Determine the (X, Y) coordinate at the center of the cell enclosing the given text.  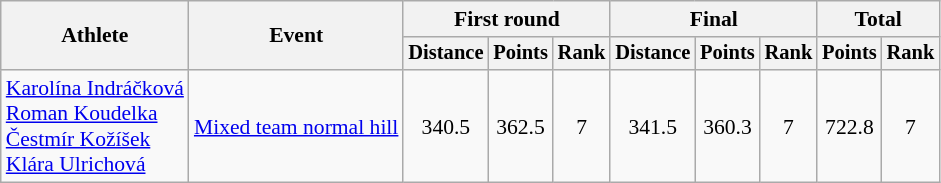
Athlete (95, 36)
362.5 (520, 126)
First round (506, 19)
341.5 (652, 126)
360.3 (727, 126)
Karolína IndráčkováRoman KoudelkaČestmír KožíšekKlára Ulrichová (95, 126)
340.5 (446, 126)
Final (714, 19)
Total (878, 19)
Mixed team normal hill (296, 126)
722.8 (849, 126)
Event (296, 36)
